Capture the cell that displays the provided text and extract its [x, y] central coordinate. 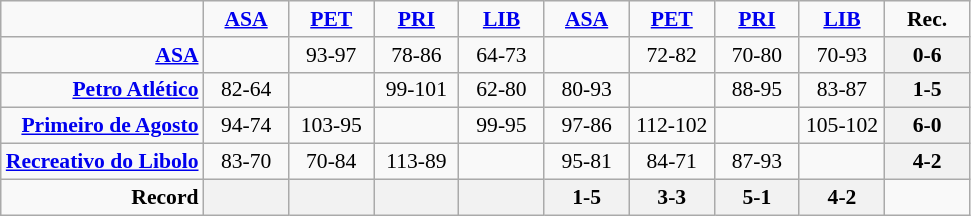
83-87 [842, 90]
99-101 [416, 90]
99-95 [502, 126]
105-102 [842, 126]
Recreativo do Libolo [102, 162]
84-71 [672, 162]
97-86 [586, 126]
83-70 [246, 162]
72-82 [672, 55]
93-97 [332, 55]
70-84 [332, 162]
113-89 [416, 162]
87-93 [756, 162]
62-80 [502, 90]
80-93 [586, 90]
112-102 [672, 126]
Rec. [928, 19]
82-64 [246, 90]
94-74 [246, 126]
Petro Atlético [102, 90]
0-6 [928, 55]
78-86 [416, 55]
95-81 [586, 162]
3-3 [672, 197]
6-0 [928, 126]
64-73 [502, 55]
88-95 [756, 90]
70-93 [842, 55]
70-80 [756, 55]
103-95 [332, 126]
5-1 [756, 197]
Primeiro de Agosto [102, 126]
Record [102, 197]
